Detect which cell encompasses the target text, then output its [X, Y] center coordinate. 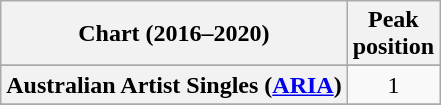
Peakposition [393, 34]
Chart (2016–2020) [174, 34]
Australian Artist Singles (ARIA) [174, 85]
1 [393, 85]
